Determine the (X, Y) coordinate at the center of the cell enclosing the given text.  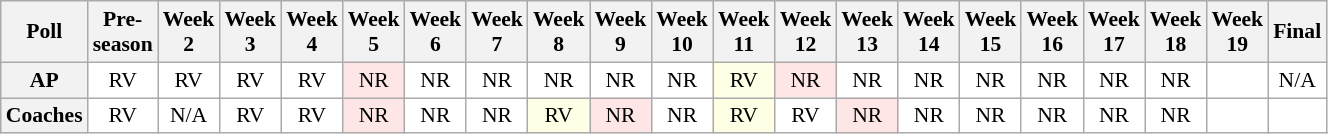
Week14 (929, 32)
Week18 (1176, 32)
Week17 (1114, 32)
Week13 (867, 32)
Week5 (374, 32)
Coaches (44, 116)
Week8 (559, 32)
Week9 (621, 32)
Week2 (189, 32)
Week7 (497, 32)
Week12 (806, 32)
Pre-season (123, 32)
Week4 (312, 32)
AP (44, 80)
Week11 (744, 32)
Final (1297, 32)
Week19 (1237, 32)
Week15 (991, 32)
Week6 (435, 32)
Week3 (250, 32)
Week10 (682, 32)
Poll (44, 32)
Week16 (1052, 32)
